Pinpoint the cell where the given text exists, returning its [x, y] midpoint coordinate. 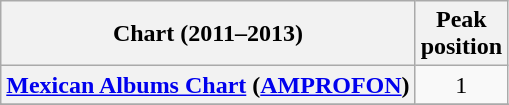
1 [461, 85]
Peakposition [461, 34]
Chart (2011–2013) [208, 34]
Mexican Albums Chart (AMPROFON) [208, 85]
